Search for the cell housing the specified text and yield its [X, Y] center coordinate. 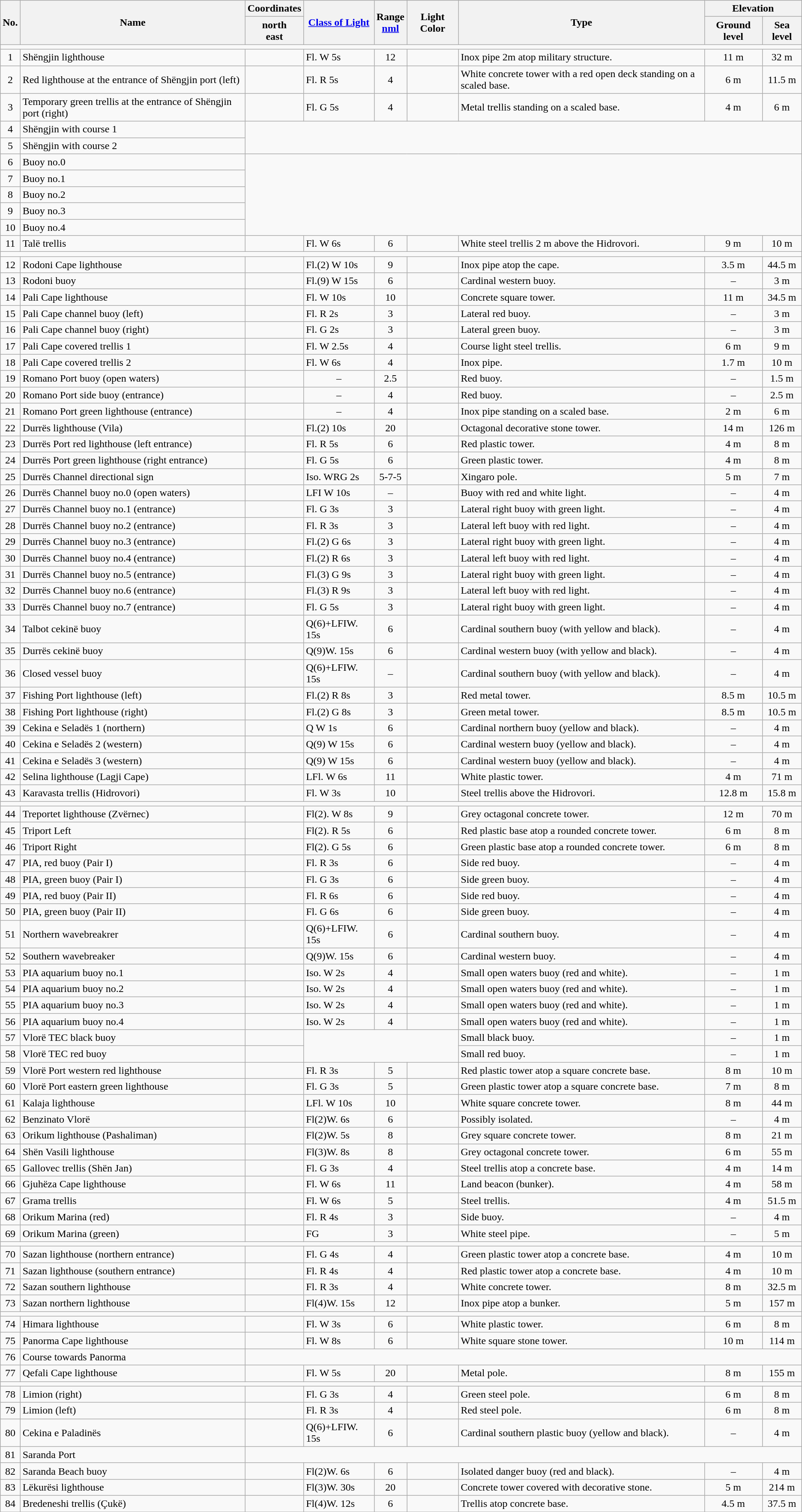
FG [339, 1233]
Southern wavebreaker [133, 956]
Q W 1s [339, 728]
north east [274, 31]
Durrës Channel buoy no.2 (entrance) [133, 526]
25 [10, 477]
61 [10, 1103]
Fl.(2) 10s [339, 427]
Bredeneshi trellis (Çukë) [133, 1503]
Elevation [753, 9]
44.5 m [782, 265]
23 [10, 444]
Durrës Channel buoy no.6 (entrance) [133, 591]
LFl. W 10s [339, 1103]
Green plastic tower atop a concrete base. [581, 1254]
White steel trellis 2 m above the Hidrovori. [581, 244]
Cekina e Seladës 2 (western) [133, 744]
2 m [733, 411]
Green plastic base atop a rounded concrete tower. [581, 847]
Green plastic tower. [581, 460]
Pali Cape covered trellis 1 [133, 346]
Orikum Marina (green) [133, 1233]
84 [10, 1503]
33 [10, 607]
Green metal tower. [581, 711]
Sazan lighthouse (northern entrance) [133, 1254]
77 [10, 1373]
Shëngjin lighthouse [133, 57]
White concrete tower with a red open deck standing on a scaled base. [581, 80]
Steel trellis atop a concrete base. [581, 1168]
55 m [782, 1152]
29 [10, 542]
Inox pipe 2m atop military structure. [581, 57]
Buoy no.1 [133, 178]
Rodoni Cape lighthouse [133, 265]
66 [10, 1184]
Small red buoy. [581, 1054]
58 [10, 1054]
42 [10, 777]
Karavasta trellis (Hidrovori) [133, 793]
Pali Cape covered trellis 2 [133, 362]
Gjuhëza Cape lighthouse [133, 1184]
White concrete tower. [581, 1287]
Vlorë TEC red buoy [133, 1054]
32 [10, 591]
Octagonal decorative stone tower. [581, 427]
Fl.(2) R 8s [339, 695]
34 [10, 629]
Benzinato Vlorë [133, 1119]
Closed vessel buoy [133, 673]
48 [10, 879]
Cardinal southern plastic buoy (yellow and black). [581, 1432]
Land beacon (bunker). [581, 1184]
Saranda Port [133, 1455]
PIA, red buoy (Pair II) [133, 896]
Metal trellis standing on a scaled base. [581, 107]
Course towards Panorma [133, 1357]
White steel pipe. [581, 1233]
114 m [782, 1341]
Fl(2). G 5s [339, 847]
53 [10, 972]
PIA, green buoy (Pair I) [133, 879]
Fl(4)W. 12s [339, 1503]
39 [10, 728]
44 [10, 814]
38 [10, 711]
Fishing Port lighthouse (right) [133, 711]
52 [10, 956]
71 m [782, 777]
Buoy no.4 [133, 227]
2.5 m [782, 395]
Buoy no.2 [133, 194]
56 [10, 1022]
13 [10, 281]
Ground level [733, 31]
Fl.(2) W 10s [339, 265]
14 [10, 297]
79 [10, 1410]
Fl. G 4s [339, 1254]
Side buoy. [581, 1217]
7 [10, 178]
54 [10, 989]
51 [10, 934]
19 [10, 379]
Durrës Channel buoy no.5 (entrance) [133, 574]
Talbot cekinë buoy [133, 629]
Durrës Channel buoy no.0 (open waters) [133, 493]
Course light steel trellis. [581, 346]
57 [10, 1038]
46 [10, 847]
Isolated danger buoy (red and black). [581, 1471]
12 m [733, 814]
Cardinal western buoy (with yellow and black). [581, 651]
15.8 m [782, 793]
Gallovec trellis (Shën Jan) [133, 1168]
Fl(3)W. 8s [339, 1152]
White square concrete tower. [581, 1103]
Type [581, 22]
PIA aquarium buoy no.1 [133, 972]
43 [10, 793]
Orikum lighthouse (Pashaliman) [133, 1135]
18 [10, 362]
16 [10, 330]
Red plastic tower atop a concrete base. [581, 1271]
40 [10, 744]
41 [10, 760]
Fl.(3) G 9s [339, 574]
55 [10, 1005]
69 [10, 1233]
Durrës cekinë buoy [133, 651]
Cardinal northern buoy (yellow and black). [581, 728]
Inox pipe atop a bunker. [581, 1303]
Cekina e Seladës 3 (western) [133, 760]
Fl. R 6s [339, 896]
White square stone tower. [581, 1341]
Durrës Channel directional sign [133, 477]
Concrete tower covered with decorative stone. [581, 1487]
Pali Cape lighthouse [133, 297]
Sazan lighthouse (southern entrance) [133, 1271]
Selina lighthouse (Lagji Cape) [133, 777]
Red plastic tower atop a square concrete base. [581, 1070]
Red plastic tower. [581, 444]
47 [10, 863]
Class of Light [339, 22]
Small black buoy. [581, 1038]
78 [10, 1394]
Grey square concrete tower. [581, 1135]
LFI W 10s [339, 493]
Green steel pole. [581, 1394]
Inox pipe. [581, 362]
Pali Cape channel buoy (left) [133, 314]
Sea level [782, 31]
21 [10, 411]
70 m [782, 814]
3.5 m [733, 265]
Fl. G 6s [339, 912]
12.8 m [733, 793]
Limion (right) [133, 1394]
68 [10, 1217]
65 [10, 1168]
Sazan southern lighthouse [133, 1287]
Kalaja lighthouse [133, 1103]
Romano Port green lighthouse (entrance) [133, 411]
71 [10, 1271]
32.5 m [782, 1287]
Fl(2)W. 5s [339, 1135]
Durrës Channel buoy no.1 (entrance) [133, 509]
Qefali Cape lighthouse [133, 1373]
Fishing Port lighthouse (left) [133, 695]
73 [10, 1303]
83 [10, 1487]
30 [10, 558]
Metal pole. [581, 1373]
Concrete square tower. [581, 297]
59 [10, 1070]
37 [10, 695]
80 [10, 1432]
35 [10, 651]
PIA aquarium buoy no.3 [133, 1005]
63 [10, 1135]
82 [10, 1471]
Fl. W 2.5s [339, 346]
1 [10, 57]
32 m [782, 57]
Steel trellis. [581, 1201]
Light Color [433, 22]
Coordinates [274, 9]
2.5 [390, 379]
Fl.(3) R 9s [339, 591]
2 [10, 80]
34.5 m [782, 297]
PIA, red buoy (Pair I) [133, 863]
22 [10, 427]
50 [10, 912]
Fl(2). R 5s [339, 831]
62 [10, 1119]
Fl.(2) R 6s [339, 558]
Panorma Cape lighthouse [133, 1341]
Buoy with red and white light. [581, 493]
Name [133, 22]
5-7-5 [390, 477]
Talë trellis [133, 244]
72 [10, 1287]
Shëngjin with course 2 [133, 146]
Xingaro pole. [581, 477]
Triport Left [133, 831]
Cardinal southern buoy. [581, 934]
Himara lighthouse [133, 1324]
126 m [782, 427]
Shën Vasili lighthouse [133, 1152]
Pali Cape channel buoy (right) [133, 330]
Shëngjin with course 1 [133, 129]
75 [10, 1341]
Red metal tower. [581, 695]
Fl.(2) G 6s [339, 542]
Durrës Port red lighthouse (left entrance) [133, 444]
PIA aquarium buoy no.2 [133, 989]
Limion (left) [133, 1410]
11.5 m [782, 80]
70 [10, 1254]
Iso. WRG 2s [339, 477]
4.5 m [733, 1503]
Romano Port buoy (open waters) [133, 379]
67 [10, 1201]
PIA aquarium buoy no.4 [133, 1022]
28 [10, 526]
24 [10, 460]
Cekina e Seladës 1 (northern) [133, 728]
Cekina e Paladinës [133, 1432]
Vlorë Port western red lighthouse [133, 1070]
Fl.(2) G 8s [339, 711]
49 [10, 896]
64 [10, 1152]
Sazan northern lighthouse [133, 1303]
44 m [782, 1103]
No. [10, 22]
Fl.(9) W 15s [339, 281]
Fl. G 2s [339, 330]
Lateral green buoy. [581, 330]
Inox pipe atop the cape. [581, 265]
Lateral red buoy. [581, 314]
PIA, green buoy (Pair II) [133, 912]
Vlorë TEC black buoy [133, 1038]
37.5 m [782, 1503]
Inox pipe standing on a scaled base. [581, 411]
Durrës Port green lighthouse (right entrance) [133, 460]
Red lighthouse at the entrance of Shëngjin port (left) [133, 80]
Buoy no.3 [133, 211]
1.7 m [733, 362]
Lëkurësi lighthouse [133, 1487]
Treportet lighthouse (Zvërnec) [133, 814]
Durrës Channel buoy no.3 (entrance) [133, 542]
74 [10, 1324]
15 [10, 314]
Red steel pole. [581, 1410]
155 m [782, 1373]
Triport Right [133, 847]
Rodoni buoy [133, 281]
157 m [782, 1303]
Durrës Channel buoy no.7 (entrance) [133, 607]
Buoy no.0 [133, 162]
Durrës Channel buoy no.4 (entrance) [133, 558]
26 [10, 493]
81 [10, 1455]
Rangenml [390, 22]
Northern wavebreakrer [133, 934]
Temporary green trellis at the entrance of Shëngjin port (right) [133, 107]
Fl(2). W 8s [339, 814]
Grama trellis [133, 1201]
31 [10, 574]
1.5 m [782, 379]
58 m [782, 1184]
214 m [782, 1487]
LFl. W 6s [339, 777]
Steel trellis above the Hidrovori. [581, 793]
Fl. R 2s [339, 314]
Red plastic base atop a rounded concrete tower. [581, 831]
Fl(3)W. 30s [339, 1487]
27 [10, 509]
Possibly isolated. [581, 1119]
Trellis atop concrete base. [581, 1503]
Fl. W 8s [339, 1341]
Romano Port side buoy (entrance) [133, 395]
Orikum Marina (red) [133, 1217]
21 m [782, 1135]
76 [10, 1357]
Fl(4)W. 15s [339, 1303]
60 [10, 1087]
Vlorë Port eastern green lighthouse [133, 1087]
45 [10, 831]
Saranda Beach buoy [133, 1471]
17 [10, 346]
Fl. W 10s [339, 297]
36 [10, 673]
Green plastic tower atop a square concrete base. [581, 1087]
51.5 m [782, 1201]
Durrës lighthouse (Vila) [133, 427]
